Capture the cell that displays the provided text and extract its (x, y) central coordinate. 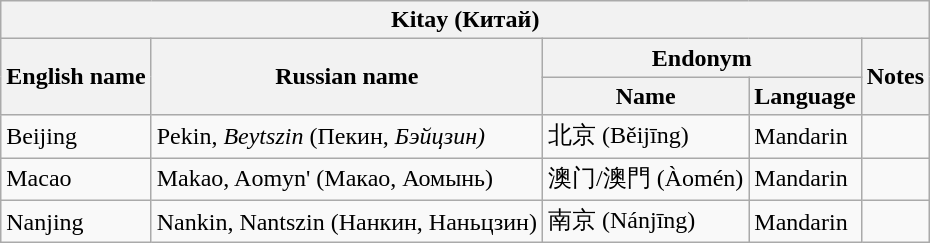
Pekin, Beytszin (Пекин, Бэйцзин) (346, 136)
澳门/澳門 (Àomén) (645, 180)
Makao, Aomyn' (Макао, Аомынь) (346, 180)
Name (645, 96)
北京 (Běijīng) (645, 136)
Macao (76, 180)
Russian name (346, 77)
Beijing (76, 136)
Nanjing (76, 222)
南京 (Nánjīng) (645, 222)
Nankin, Nantszin (Нанкин, Наньцзин) (346, 222)
Kitay (Китай) (466, 20)
English name (76, 77)
Language (805, 96)
Endonym (702, 58)
Notes (895, 77)
